Detect which cell encompasses the target text, then output its (X, Y) center coordinate. 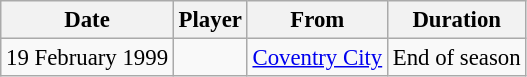
Duration (456, 20)
Date (88, 20)
Player (210, 20)
Coventry City (317, 58)
From (317, 20)
19 February 1999 (88, 58)
End of season (456, 58)
